Capture the cell that displays the provided text and extract its [X, Y] central coordinate. 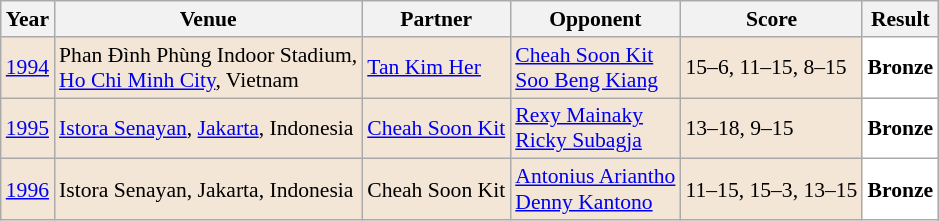
Cheah Soon Kit Soo Beng Kiang [595, 68]
Venue [208, 19]
11–15, 15–3, 13–15 [771, 190]
Rexy Mainaky Ricky Subagja [595, 128]
Score [771, 19]
Antonius Ariantho Denny Kantono [595, 190]
Year [28, 19]
1996 [28, 190]
13–18, 9–15 [771, 128]
Partner [436, 19]
1994 [28, 68]
Result [900, 19]
15–6, 11–15, 8–15 [771, 68]
Phan Đình Phùng Indoor Stadium,Ho Chi Minh City, Vietnam [208, 68]
Opponent [595, 19]
Tan Kim Her [436, 68]
1995 [28, 128]
